For the text-containing cell, return its midpoint in (X, Y) coordinate format. 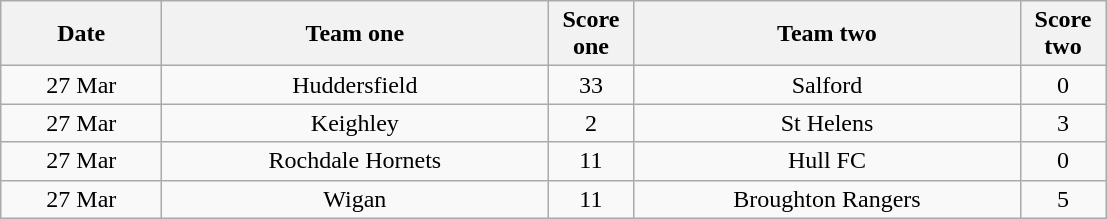
3 (1063, 123)
Score two (1063, 34)
Huddersfield (355, 85)
Score one (591, 34)
Keighley (355, 123)
Rochdale Hornets (355, 161)
Date (82, 34)
St Helens (827, 123)
Salford (827, 85)
Hull FC (827, 161)
Team two (827, 34)
Wigan (355, 199)
33 (591, 85)
5 (1063, 199)
Team one (355, 34)
2 (591, 123)
Broughton Rangers (827, 199)
